Output the [X, Y] coordinate of the center of the cell containing the given text.  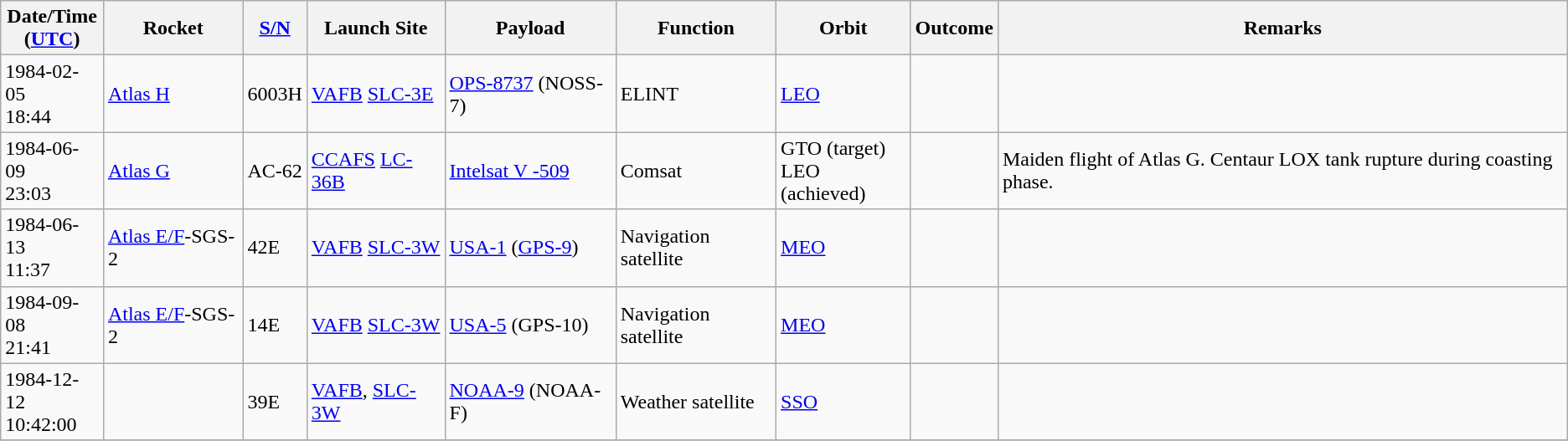
AC-62 [275, 171]
Rocket [173, 28]
Intelsat V -509 [530, 171]
USA-1 (GPS-9) [530, 248]
Launch Site [375, 28]
1984-12-1210:42:00 [52, 402]
VAFB SLC-3E [375, 94]
Payload [530, 28]
OPS-8737 (NOSS-7) [530, 94]
Atlas H [173, 94]
1984-02-0518:44 [52, 94]
Atlas G [173, 171]
USA-5 (GPS-10) [530, 325]
VAFB, SLC-3W [375, 402]
S/N [275, 28]
NOAA-9 (NOAA-F) [530, 402]
1984-06-1311:37 [52, 248]
CCAFS LC-36B [375, 171]
Outcome [954, 28]
SSO [843, 402]
42E [275, 248]
Function [695, 28]
LEO [843, 94]
14E [275, 325]
6003H [275, 94]
Maiden flight of Atlas G. Centaur LOX tank rupture during coasting phase. [1282, 171]
1984-09-0821:41 [52, 325]
1984-06-0923:03 [52, 171]
39E [275, 402]
ELINT [695, 94]
Comsat [695, 171]
Date/Time(UTC) [52, 28]
GTO (target)LEO (achieved) [843, 171]
Remarks [1282, 28]
Weather satellite [695, 402]
Orbit [843, 28]
